Locate the cell with the specified text and output its [x, y] center coordinate. 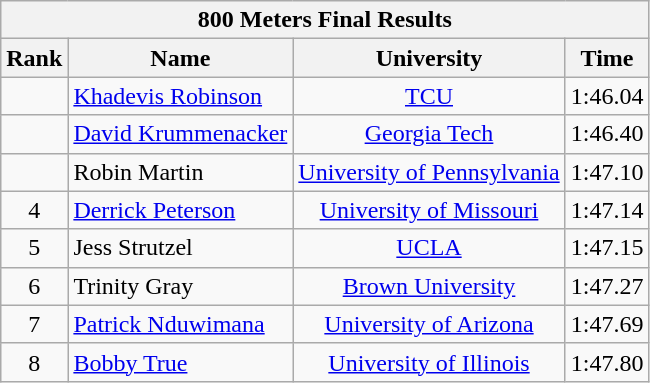
Trinity Gray [180, 286]
Bobby True [180, 362]
800 Meters Final Results [325, 20]
Rank [34, 58]
5 [34, 248]
University of Illinois [429, 362]
Time [607, 58]
Jess Strutzel [180, 248]
Brown University [429, 286]
Name [180, 58]
TCU [429, 96]
1:47.15 [607, 248]
University of Pennsylvania [429, 172]
Georgia Tech [429, 134]
1:47.80 [607, 362]
UCLA [429, 248]
1:47.27 [607, 286]
6 [34, 286]
1:47.14 [607, 210]
1:46.40 [607, 134]
David Krummenacker [180, 134]
8 [34, 362]
Khadevis Robinson [180, 96]
Patrick Nduwimana [180, 324]
1:46.04 [607, 96]
4 [34, 210]
Robin Martin [180, 172]
University [429, 58]
University of Arizona [429, 324]
1:47.69 [607, 324]
7 [34, 324]
Derrick Peterson [180, 210]
University of Missouri [429, 210]
1:47.10 [607, 172]
